Return [X, Y] of the center of cell containing provided text 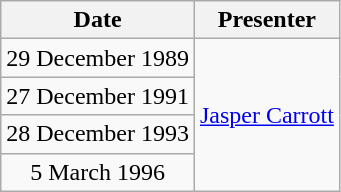
Date [98, 20]
Presenter [266, 20]
27 December 1991 [98, 96]
28 December 1993 [98, 134]
5 March 1996 [98, 172]
29 December 1989 [98, 58]
Jasper Carrott [266, 115]
